Return the [x, y] coordinate for the center point of the cell that contains the specified text.  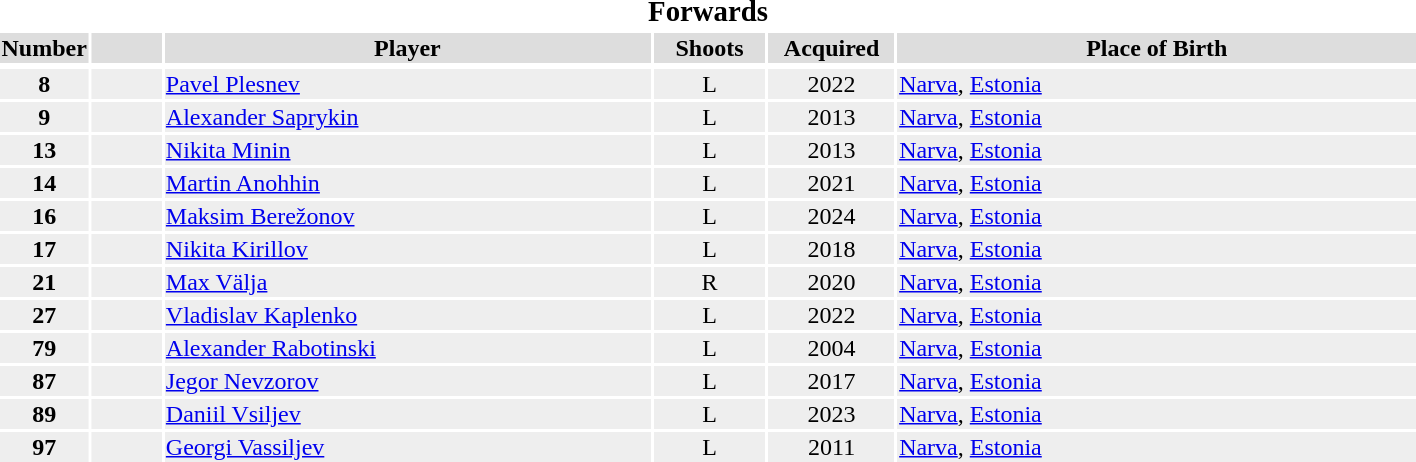
79 [44, 348]
2021 [832, 183]
16 [44, 216]
8 [44, 84]
97 [44, 447]
13 [44, 150]
Vladislav Kaplenko [407, 315]
27 [44, 315]
9 [44, 117]
Acquired [832, 48]
2020 [832, 282]
Max Välja [407, 282]
89 [44, 414]
Pavel Plesnev [407, 84]
R [709, 282]
Nikita Minin [407, 150]
2011 [832, 447]
Shoots [709, 48]
Number [44, 48]
2023 [832, 414]
Player [407, 48]
Jegor Nevzorov [407, 381]
14 [44, 183]
Daniil Vsiljev [407, 414]
Alexander Rabotinski [407, 348]
Maksim Berežonov [407, 216]
2024 [832, 216]
Place of Birth [1157, 48]
Nikita Kirillov [407, 249]
21 [44, 282]
Alexander Saprykin [407, 117]
2017 [832, 381]
Martin Anohhin [407, 183]
Georgi Vassiljev [407, 447]
17 [44, 249]
2004 [832, 348]
2018 [832, 249]
87 [44, 381]
